Scan for the cell matching the given text and deliver its (x, y) coordinate at center. 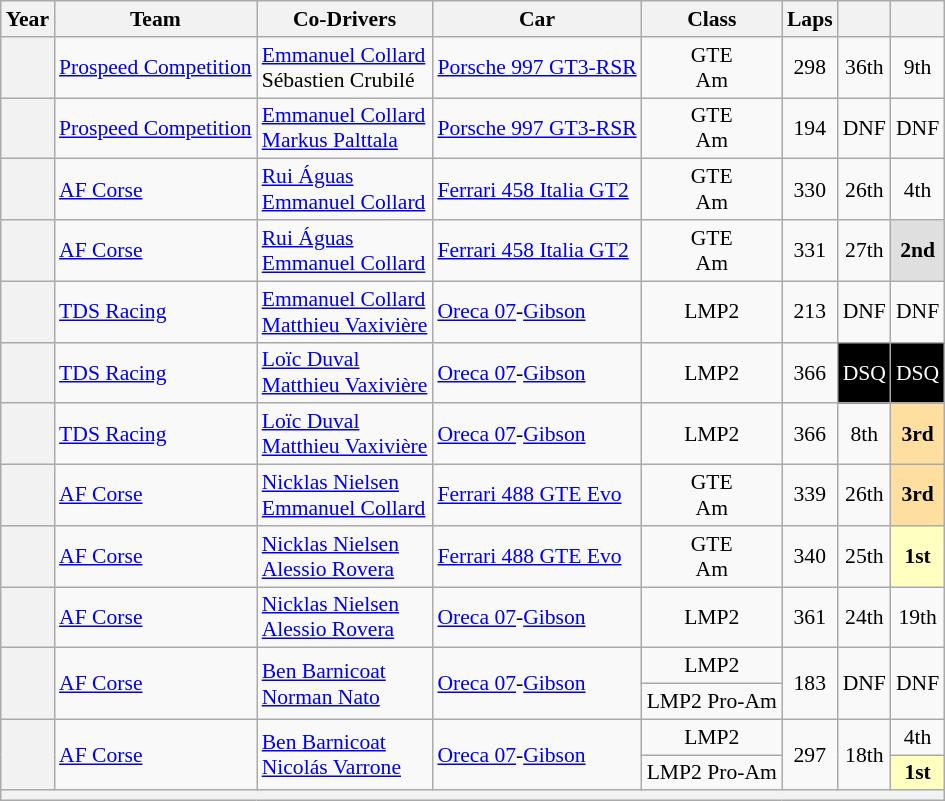
331 (810, 250)
36th (864, 68)
9th (918, 68)
Emmanuel Collard Matthieu Vaxivière (345, 312)
8th (864, 434)
18th (864, 754)
297 (810, 754)
Team (156, 19)
25th (864, 556)
339 (810, 496)
330 (810, 190)
Co-Drivers (345, 19)
194 (810, 128)
27th (864, 250)
298 (810, 68)
Ben Barnicoat Nicolás Varrone (345, 754)
Class (712, 19)
Ben Barnicoat Norman Nato (345, 684)
19th (918, 618)
Emmanuel Collard Markus Palttala (345, 128)
Emmanuel Collard Sébastien Crubilé (345, 68)
183 (810, 684)
Nicklas Nielsen Emmanuel Collard (345, 496)
361 (810, 618)
213 (810, 312)
2nd (918, 250)
24th (864, 618)
Laps (810, 19)
340 (810, 556)
Car (536, 19)
Year (28, 19)
